Return the [X, Y] coordinate for the center point of the cell that contains the specified text.  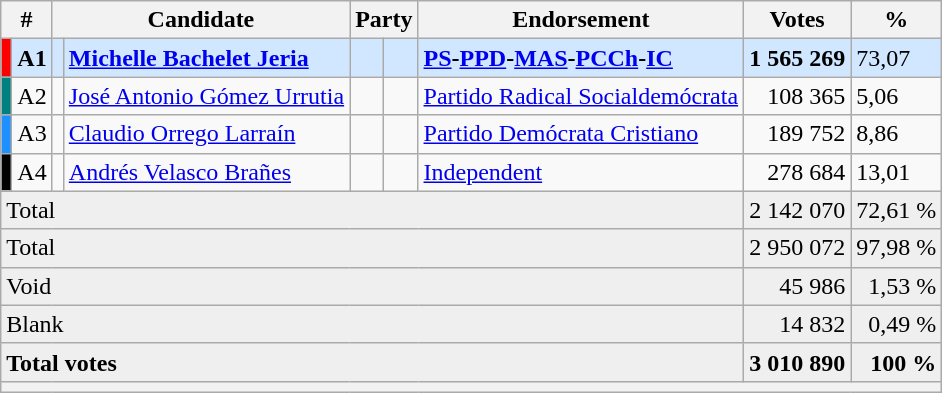
3 010 890 [798, 362]
Partido Demócrata Cristiano [581, 134]
José Antonio Gómez Urrutia [206, 96]
A3 [32, 134]
108 365 [798, 96]
1,53 % [896, 286]
% [896, 20]
189 752 [798, 134]
72,61 % [896, 210]
100 % [896, 362]
73,07 [896, 58]
Andrés Velasco Brañes [206, 172]
Votes [798, 20]
2 142 070 [798, 210]
PS-PPD-MAS-PCCh-IC [581, 58]
Michelle Bachelet Jeria [206, 58]
Independent [581, 172]
A4 [32, 172]
Partido Radical Socialdemócrata [581, 96]
278 684 [798, 172]
5,06 [896, 96]
Party [384, 20]
Endorsement [581, 20]
# [26, 20]
97,98 % [896, 248]
13,01 [896, 172]
8,86 [896, 134]
2 950 072 [798, 248]
0,49 % [896, 324]
Total votes [372, 362]
A1 [32, 58]
A2 [32, 96]
Candidate [200, 20]
Claudio Orrego Larraín [206, 134]
14 832 [798, 324]
Blank [372, 324]
45 986 [798, 286]
1 565 269 [798, 58]
Void [372, 286]
